Capture the cell that displays the provided text and extract its [x, y] central coordinate. 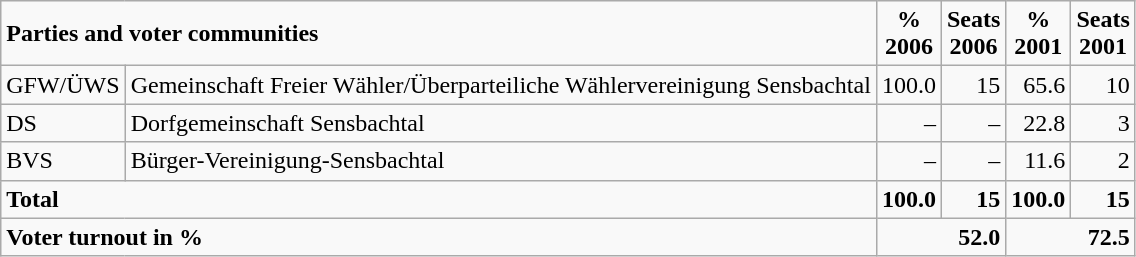
Voter turnout in % [439, 237]
Parties and voter communities [439, 34]
Gemeinschaft Freier Wähler/Überparteiliche Wählervereinigung Sensbachtal [500, 85]
11.6 [1038, 161]
Seats2006 [973, 34]
65.6 [1038, 85]
Bürger-Vereinigung-Sensbachtal [500, 161]
%2001 [1038, 34]
72.5 [1070, 237]
Dorfgemeinschaft Sensbachtal [500, 123]
3 [1103, 123]
BVS [63, 161]
%2006 [908, 34]
22.8 [1038, 123]
DS [63, 123]
52.0 [940, 237]
Total [439, 199]
2 [1103, 161]
10 [1103, 85]
GFW/ÜWS [63, 85]
Seats2001 [1103, 34]
